Extract the [x, y] coordinate from the center of the cell holding the provided text.  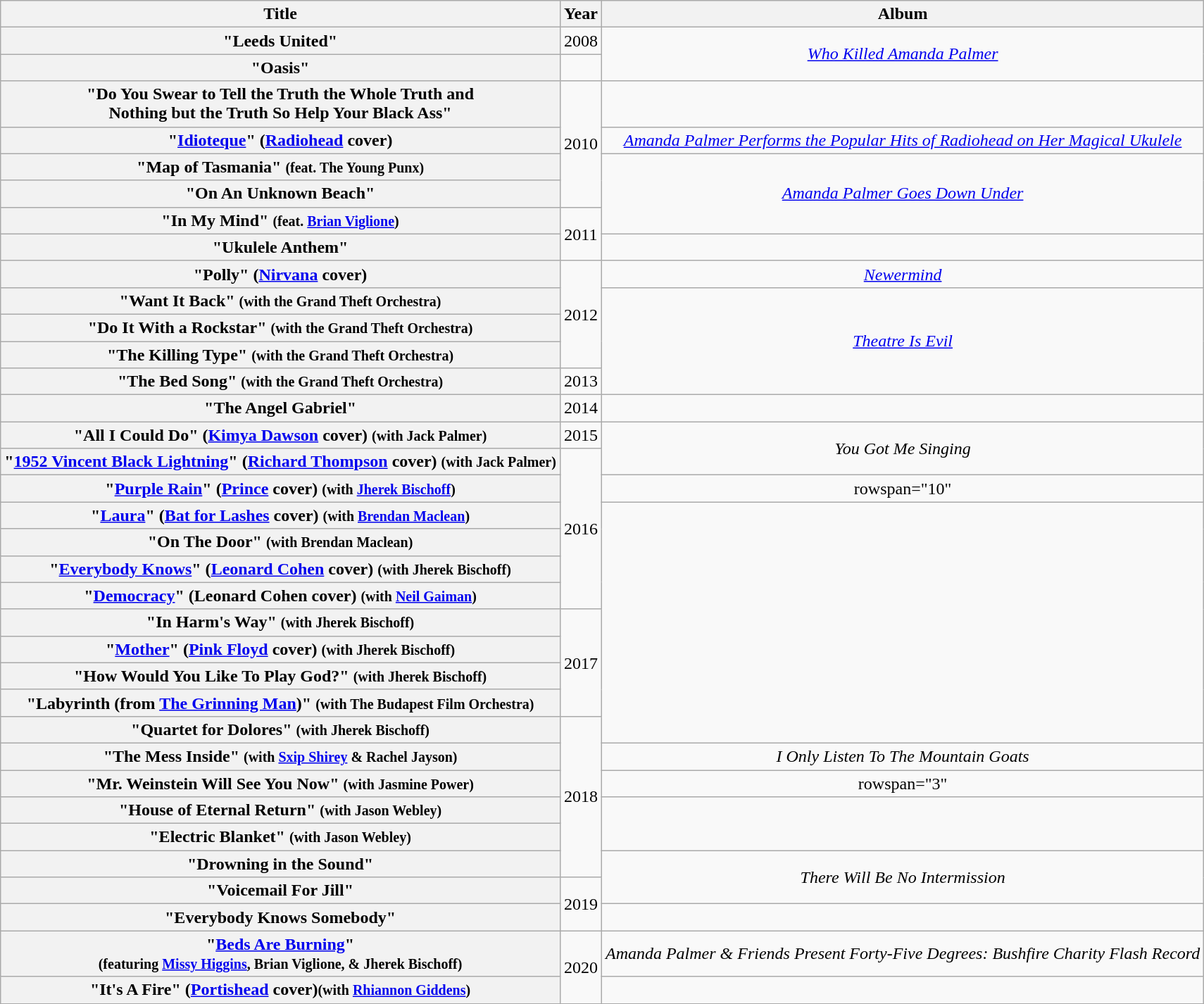
Title [280, 14]
I Only Listen To The Mountain Goats [903, 756]
"The Bed Song" (with the Grand Theft Orchestra) [280, 382]
"In My Mind" (feat. Brian Viglione) [280, 220]
"Laura" (Bat for Lashes cover) (with Brendan Maclean) [280, 515]
"Labyrinth (from The Grinning Man)" (with The Budapest Film Orchestra) [280, 703]
"Everybody Knows Somebody" [280, 917]
"Do You Swear to Tell the Truth the Whole Truth andNothing but the Truth So Help Your Black Ass" [280, 104]
2019 [580, 904]
"On An Unknown Beach" [280, 194]
"The Killing Type" (with the Grand Theft Orchestra) [280, 354]
Newermind [903, 274]
"On The Door" (with Brendan Maclean) [280, 542]
"Leeds United" [280, 41]
"Idioteque" (Radiohead cover) [280, 140]
2014 [580, 408]
Who Killed Amanda Palmer [903, 54]
"Everybody Knows" (Leonard Cohen cover) (with Jherek Bischoff) [280, 569]
"Purple Rain" (Prince cover) (with Jherek Bischoff) [280, 489]
2010 [580, 144]
2015 [580, 435]
2008 [580, 41]
rowspan="3" [903, 784]
2011 [580, 234]
2016 [580, 529]
"It's A Fire" (Portishead cover)(with Rhiannon Giddens) [280, 990]
"Drowning in the Sound" [280, 864]
"House of Eternal Return" (with Jason Webley) [280, 810]
2020 [580, 967]
"Oasis" [280, 68]
"Mother" (Pink Floyd cover) (with Jherek Bischoff) [280, 649]
"Voicemail For Jill" [280, 891]
"All I Could Do" (Kimya Dawson cover) (with Jack Palmer) [280, 435]
"Quartet for Dolores" (with Jherek Bischoff) [280, 729]
"In Harm's Way" (with Jherek Bischoff) [280, 622]
Amanda Palmer & Friends Present Forty-Five Degrees: Bushfire Charity Flash Record [903, 953]
2012 [580, 314]
2018 [580, 796]
2017 [580, 663]
2013 [580, 382]
"Map of Tasmania" (feat. The Young Punx) [280, 167]
"Beds Are Burning"(featuring Missy Higgins, Brian Viglione, & Jherek Bischoff) [280, 953]
Album [903, 14]
rowspan="10" [903, 489]
"The Angel Gabriel" [280, 408]
"How Would You Like To Play God?" (with Jherek Bischoff) [280, 676]
"Want It Back" (with the Grand Theft Orchestra) [280, 301]
Amanda Palmer Performs the Popular Hits of Radiohead on Her Magical Ukulele [903, 140]
"Democracy" (Leonard Cohen cover) (with Neil Gaiman) [280, 596]
"1952 Vincent Black Lightning" (Richard Thompson cover) (with Jack Palmer) [280, 462]
"The Mess Inside" (with Sxip Shirey & Rachel Jayson) [280, 756]
There Will Be No Intermission [903, 877]
Theatre Is Evil [903, 341]
Year [580, 14]
"Polly" (Nirvana cover) [280, 274]
"Do It With a Rockstar" (with the Grand Theft Orchestra) [280, 327]
"Electric Blanket" (with Jason Webley) [280, 837]
Amanda Palmer Goes Down Under [903, 194]
You Got Me Singing [903, 448]
"Mr. Weinstein Will See You Now" (with Jasmine Power) [280, 784]
"Ukulele Anthem" [280, 247]
